Detect which cell encompasses the target text, then output its [x, y] center coordinate. 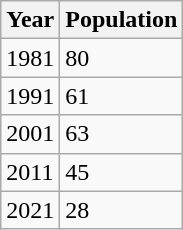
2001 [30, 134]
61 [122, 96]
Year [30, 20]
Population [122, 20]
80 [122, 58]
1991 [30, 96]
28 [122, 210]
63 [122, 134]
2021 [30, 210]
45 [122, 172]
1981 [30, 58]
2011 [30, 172]
